Provide the [X, Y] coordinate of the cell's center where the given text is located.  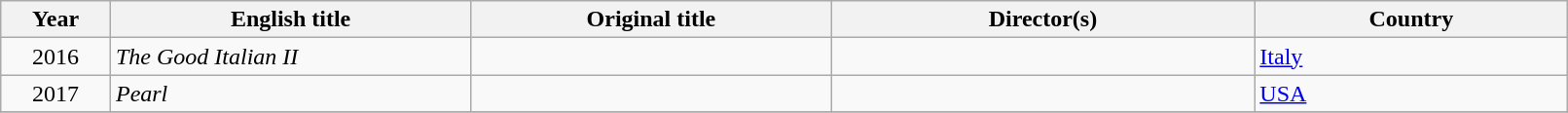
Year [56, 19]
Pearl [290, 94]
USA [1411, 94]
The Good Italian II [290, 56]
Italy [1411, 56]
2016 [56, 56]
Country [1411, 19]
Original title [651, 19]
English title [290, 19]
2017 [56, 94]
Director(s) [1043, 19]
